Locate the cell with the specified text and output its (X, Y) center coordinate. 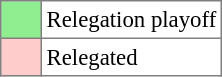
Relegated (131, 57)
Relegation playoff (131, 20)
